Return [x, y] of the center of cell containing provided text 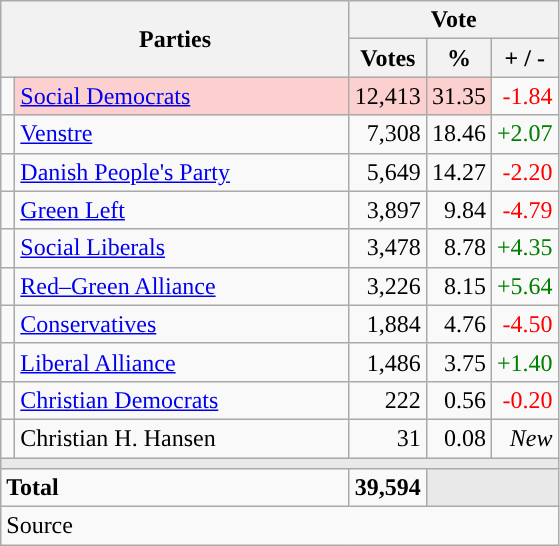
222 [388, 400]
+ / - [524, 58]
1,884 [388, 324]
9.84 [458, 210]
Parties [176, 39]
New [524, 438]
Social Democrats [182, 96]
-0.20 [524, 400]
3,478 [388, 248]
+4.35 [524, 248]
3.75 [458, 362]
Christian H. Hansen [182, 438]
1,486 [388, 362]
+2.07 [524, 134]
Christian Democrats [182, 400]
8.78 [458, 248]
Conservatives [182, 324]
3,226 [388, 286]
Red–Green Alliance [182, 286]
Total [176, 488]
18.46 [458, 134]
39,594 [388, 488]
Danish People's Party [182, 172]
31.35 [458, 96]
-4.79 [524, 210]
+5.64 [524, 286]
-4.50 [524, 324]
31 [388, 438]
-2.20 [524, 172]
0.56 [458, 400]
Venstre [182, 134]
Social Liberals [182, 248]
Votes [388, 58]
% [458, 58]
Liberal Alliance [182, 362]
+1.40 [524, 362]
12,413 [388, 96]
Source [280, 526]
Vote [454, 20]
3,897 [388, 210]
Green Left [182, 210]
8.15 [458, 286]
-1.84 [524, 96]
0.08 [458, 438]
14.27 [458, 172]
7,308 [388, 134]
4.76 [458, 324]
5,649 [388, 172]
